Detect which cell encompasses the target text, then output its (x, y) center coordinate. 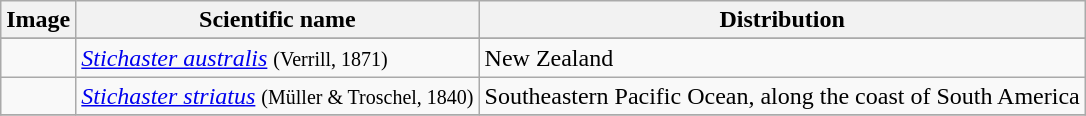
Scientific name (278, 20)
Stichaster australis (Verrill, 1871) (278, 58)
Distribution (782, 20)
Stichaster striatus (Müller & Troschel, 1840) (278, 96)
New Zealand (782, 58)
Southeastern Pacific Ocean, along the coast of South America (782, 96)
Image (38, 20)
